For the text-containing cell, return its midpoint in [X, Y] coordinate format. 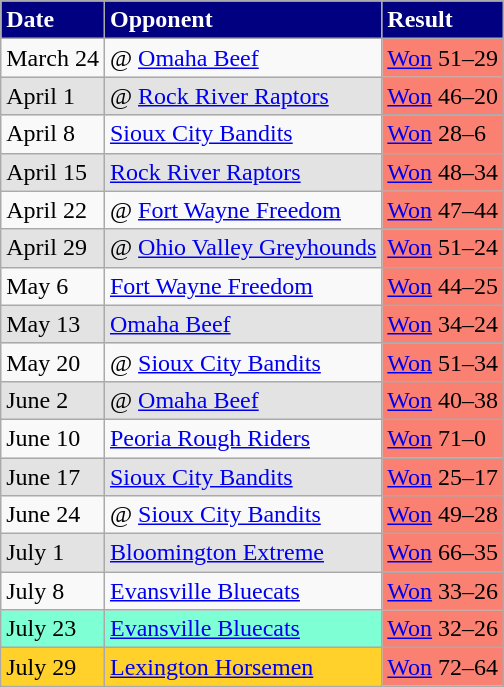
April 15 [53, 172]
Won 40–38 [443, 400]
May 20 [53, 362]
May 6 [53, 286]
Won 33–26 [443, 591]
Won 48–34 [443, 172]
July 1 [53, 553]
July 23 [53, 629]
@ Ohio Valley Greyhounds [242, 248]
May 13 [53, 324]
Won 66–35 [443, 553]
April 1 [53, 96]
July 29 [53, 667]
Won 46–20 [443, 96]
Won 51–29 [443, 58]
Won 34–24 [443, 324]
Won 28–6 [443, 134]
Peoria Rough Riders [242, 438]
March 24 [53, 58]
June 2 [53, 400]
Won 44–25 [443, 286]
April 22 [53, 210]
Date [53, 20]
June 24 [53, 515]
Fort Wayne Freedom [242, 286]
Won 32–26 [443, 629]
Lexington Horsemen [242, 667]
April 29 [53, 248]
Won 25–17 [443, 477]
Won 51–24 [443, 248]
@ Rock River Raptors [242, 96]
Won 72–64 [443, 667]
Omaha Beef [242, 324]
Bloomington Extreme [242, 553]
@ Fort Wayne Freedom [242, 210]
June 10 [53, 438]
Won 47–44 [443, 210]
April 8 [53, 134]
Won 49–28 [443, 515]
July 8 [53, 591]
Won 71–0 [443, 438]
Opponent [242, 20]
Won 51–34 [443, 362]
Result [443, 20]
Rock River Raptors [242, 172]
June 17 [53, 477]
